Locate the cell with the specified text and output its [x, y] center coordinate. 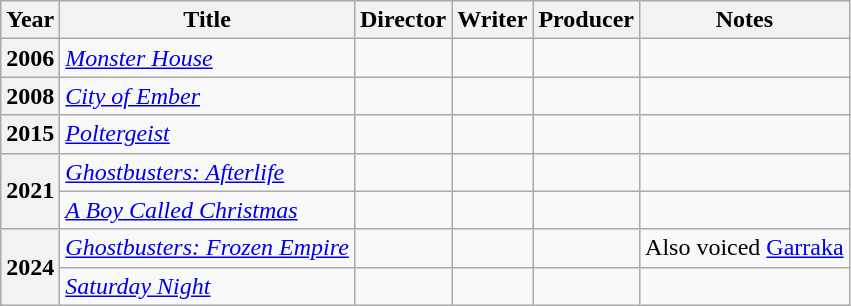
2006 [30, 58]
Director [402, 20]
Monster House [208, 58]
Also voiced Garraka [745, 248]
Ghostbusters: Afterlife [208, 172]
Writer [492, 20]
Title [208, 20]
2021 [30, 191]
2015 [30, 134]
Year [30, 20]
A Boy Called Christmas [208, 210]
2008 [30, 96]
Ghostbusters: Frozen Empire [208, 248]
2024 [30, 267]
Poltergeist [208, 134]
Saturday Night [208, 286]
Producer [586, 20]
Notes [745, 20]
City of Ember [208, 96]
